Capture the cell that displays the provided text and extract its [x, y] central coordinate. 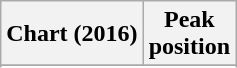
Peakposition [189, 34]
Chart (2016) [72, 34]
